Find where the given text appears and provide that cell's center as (X, Y) coordinate. 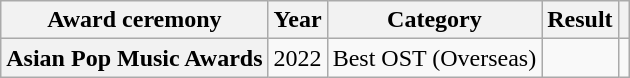
Result (580, 20)
Asian Pop Music Awards (134, 58)
Year (298, 20)
Best OST (Overseas) (434, 58)
2022 (298, 58)
Category (434, 20)
Award ceremony (134, 20)
